Search for the cell housing the specified text and yield its [x, y] center coordinate. 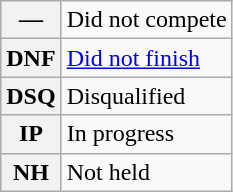
NH [31, 172]
DSQ [31, 96]
IP [31, 134]
In progress [146, 134]
Disqualified [146, 96]
Did not compete [146, 20]
Did not finish [146, 58]
DNF [31, 58]
— [31, 20]
Not held [146, 172]
